Pinpoint the cell where the given text exists, returning its (X, Y) midpoint coordinate. 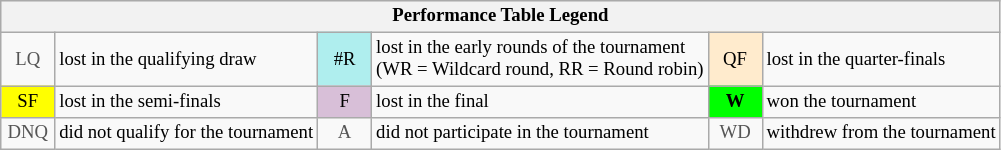
DNQ (28, 134)
lost in the quarter-finals (881, 60)
lost in the final (540, 102)
withdrew from the tournament (881, 134)
lost in the early rounds of the tournament(WR = Wildcard round, RR = Round robin) (540, 60)
won the tournament (881, 102)
WD (735, 134)
#R (345, 60)
LQ (28, 60)
W (735, 102)
A (345, 134)
SF (28, 102)
lost in the semi-finals (186, 102)
F (345, 102)
QF (735, 60)
Performance Table Legend (500, 16)
did not qualify for the tournament (186, 134)
did not participate in the tournament (540, 134)
lost in the qualifying draw (186, 60)
